Extract the [X, Y] coordinate from the center of the cell holding the provided text.  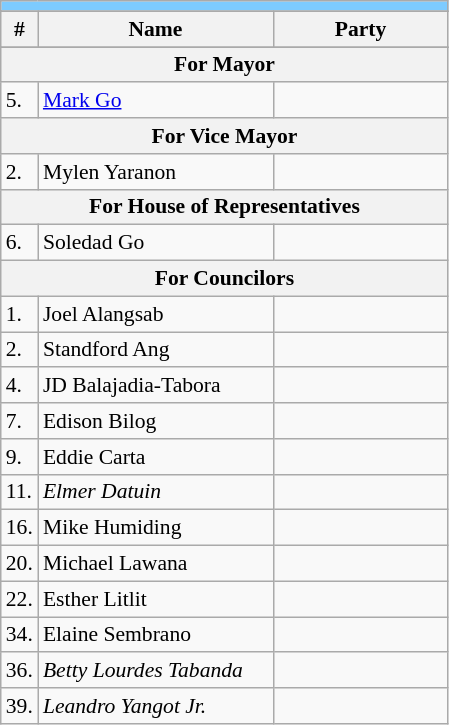
9. [20, 457]
39. [20, 706]
Elmer Datuin [156, 492]
For Councilors [224, 279]
Betty Lourdes Tabanda [156, 671]
Mike Humiding [156, 528]
22. [20, 599]
4. [20, 386]
Standford Ang [156, 350]
For House of Representatives [224, 207]
For Mayor [224, 65]
34. [20, 635]
Elaine Sembrano [156, 635]
Leandro Yangot Jr. [156, 706]
5. [20, 101]
6. [20, 243]
Mark Go [156, 101]
Michael Lawana [156, 564]
Esther Litlit [156, 599]
11. [20, 492]
36. [20, 671]
For Vice Mayor [224, 136]
# [20, 29]
16. [20, 528]
Eddie Carta [156, 457]
Mylen Yaranon [156, 172]
1. [20, 314]
Edison Bilog [156, 421]
Joel Alangsab [156, 314]
Soledad Go [156, 243]
Name [156, 29]
20. [20, 564]
Party [360, 29]
7. [20, 421]
JD Balajadia-Tabora [156, 386]
